Capture the cell that displays the provided text and extract its (X, Y) central coordinate. 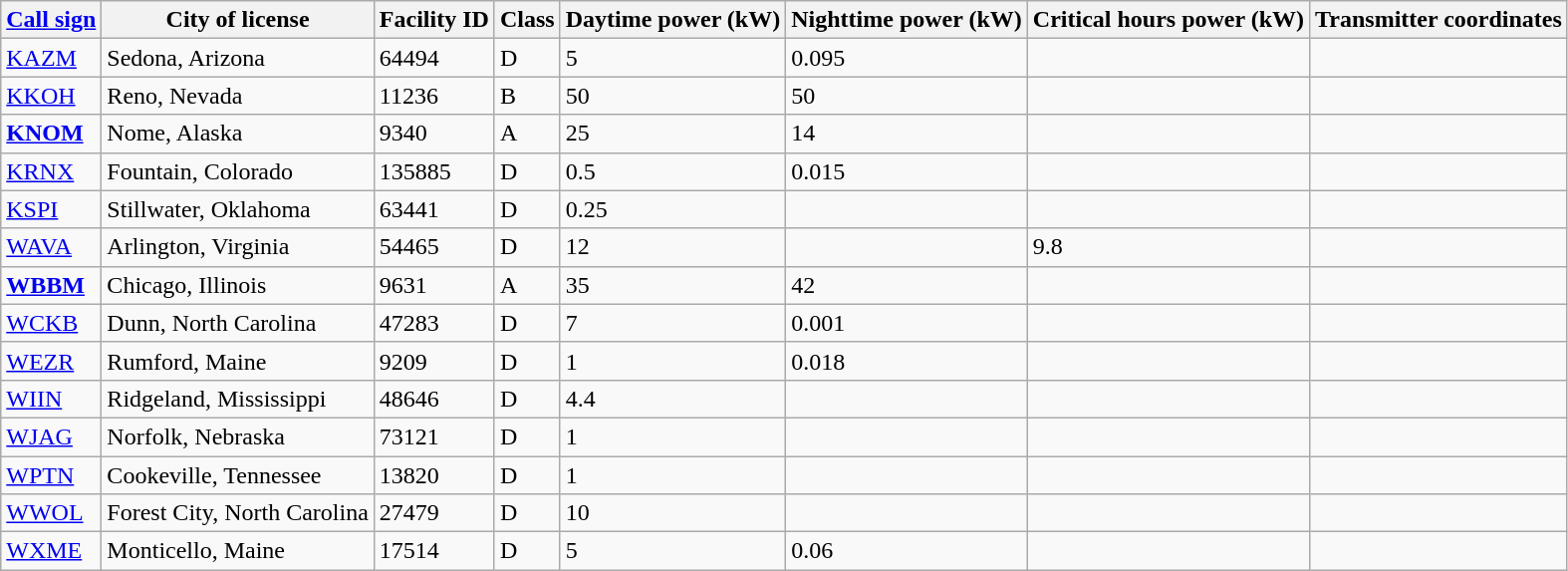
7 (673, 323)
Daytime power (kW) (673, 20)
42 (907, 285)
KNOM (52, 134)
Dunn, North Carolina (237, 323)
27479 (434, 513)
9631 (434, 285)
Class (527, 20)
9209 (434, 361)
KAZM (52, 58)
11236 (434, 96)
WPTN (52, 475)
Cookeville, Tennessee (237, 475)
Chicago, Illinois (237, 285)
10 (673, 513)
0.001 (907, 323)
KSPI (52, 209)
Norfolk, Nebraska (237, 436)
Fountain, Colorado (237, 171)
54465 (434, 247)
Rumford, Maine (237, 361)
0.06 (907, 551)
0.018 (907, 361)
14 (907, 134)
9.8 (1168, 247)
WAVA (52, 247)
73121 (434, 436)
WJAG (52, 436)
Arlington, Virginia (237, 247)
Monticello, Maine (237, 551)
35 (673, 285)
Critical hours power (kW) (1168, 20)
48646 (434, 399)
135885 (434, 171)
47283 (434, 323)
25 (673, 134)
Call sign (52, 20)
WBBM (52, 285)
0.095 (907, 58)
0.25 (673, 209)
B (527, 96)
KRNX (52, 171)
WEZR (52, 361)
4.4 (673, 399)
Nighttime power (kW) (907, 20)
Forest City, North Carolina (237, 513)
Transmitter coordinates (1438, 20)
Reno, Nevada (237, 96)
64494 (434, 58)
Facility ID (434, 20)
WXME (52, 551)
WWOL (52, 513)
12 (673, 247)
Stillwater, Oklahoma (237, 209)
9340 (434, 134)
WIIN (52, 399)
Sedona, Arizona (237, 58)
City of license (237, 20)
0.5 (673, 171)
KKOH (52, 96)
63441 (434, 209)
WCKB (52, 323)
Nome, Alaska (237, 134)
13820 (434, 475)
Ridgeland, Mississippi (237, 399)
17514 (434, 551)
0.015 (907, 171)
